Scan for the cell matching the given text and deliver its (X, Y) coordinate at center. 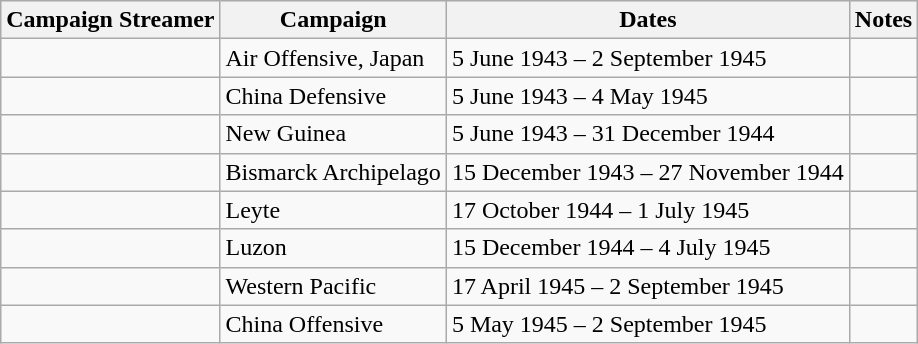
Bismarck Archipelago (333, 172)
5 May 1945 – 2 September 1945 (648, 324)
China Offensive (333, 324)
15 December 1943 – 27 November 1944 (648, 172)
15 December 1944 – 4 July 1945 (648, 248)
Campaign (333, 20)
Western Pacific (333, 286)
China Defensive (333, 96)
5 June 1943 – 4 May 1945 (648, 96)
Luzon (333, 248)
Air Offensive, Japan (333, 58)
Dates (648, 20)
Leyte (333, 210)
5 June 1943 – 2 September 1945 (648, 58)
New Guinea (333, 134)
17 October 1944 – 1 July 1945 (648, 210)
Notes (883, 20)
17 April 1945 – 2 September 1945 (648, 286)
Campaign Streamer (110, 20)
5 June 1943 – 31 December 1944 (648, 134)
